Identify which cell holds the provided text, then report its [x, y] central coordinate. 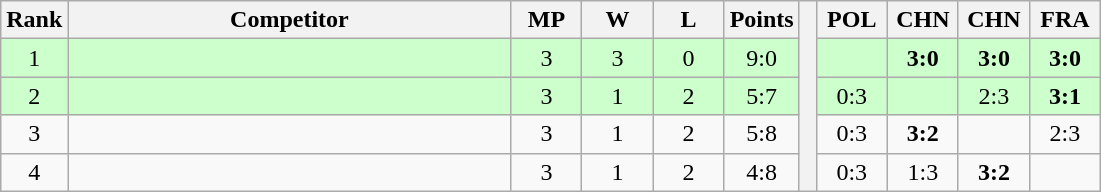
Rank [34, 20]
1:3 [922, 172]
FRA [1064, 20]
W [618, 20]
4 [34, 172]
9:0 [762, 58]
5:8 [762, 134]
L [688, 20]
Competitor [290, 20]
MP [546, 20]
3:1 [1064, 96]
Points [762, 20]
5:7 [762, 96]
POL [852, 20]
4:8 [762, 172]
0 [688, 58]
